Capture the cell that displays the provided text and extract its [X, Y] central coordinate. 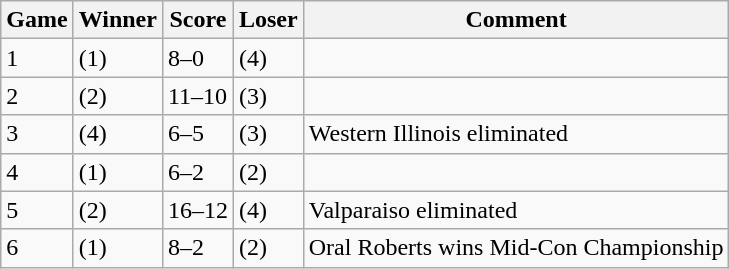
Oral Roberts wins Mid-Con Championship [516, 248]
6–5 [198, 134]
6 [37, 248]
Winner [118, 20]
2 [37, 96]
1 [37, 58]
3 [37, 134]
6–2 [198, 172]
Game [37, 20]
Western Illinois eliminated [516, 134]
8–2 [198, 248]
5 [37, 210]
Valparaiso eliminated [516, 210]
16–12 [198, 210]
Comment [516, 20]
Loser [268, 20]
Score [198, 20]
11–10 [198, 96]
4 [37, 172]
8–0 [198, 58]
